Output the (X, Y) coordinate of the center of the cell containing the given text.  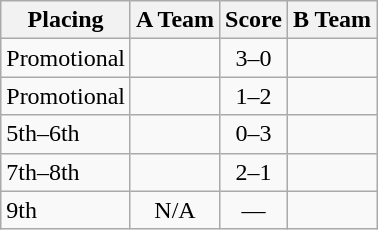
— (254, 210)
9th (66, 210)
Score (254, 20)
A Team (174, 20)
7th–8th (66, 172)
0–3 (254, 134)
Placing (66, 20)
N/A (174, 210)
B Team (332, 20)
1–2 (254, 96)
3–0 (254, 58)
5th–6th (66, 134)
2–1 (254, 172)
